Extract the [x, y] coordinate from the center of the cell holding the provided text.  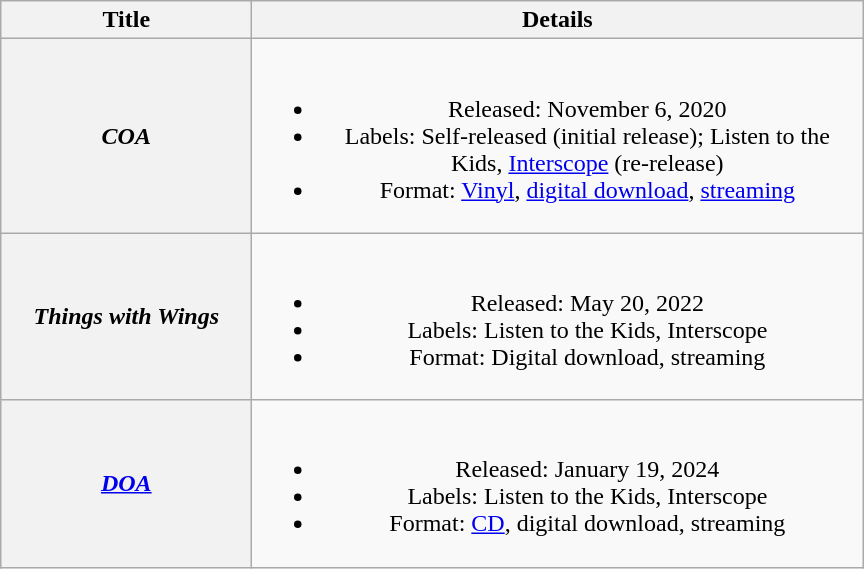
Title [126, 20]
Released: January 19, 2024Labels: Listen to the Kids, InterscopeFormat: CD, digital download, streaming [558, 484]
DOA [126, 484]
COA [126, 136]
Details [558, 20]
Things with Wings [126, 316]
Released: May 20, 2022Labels: Listen to the Kids, InterscopeFormat: Digital download, streaming [558, 316]
